Determine the (X, Y) coordinate at the center of the cell enclosing the given text.  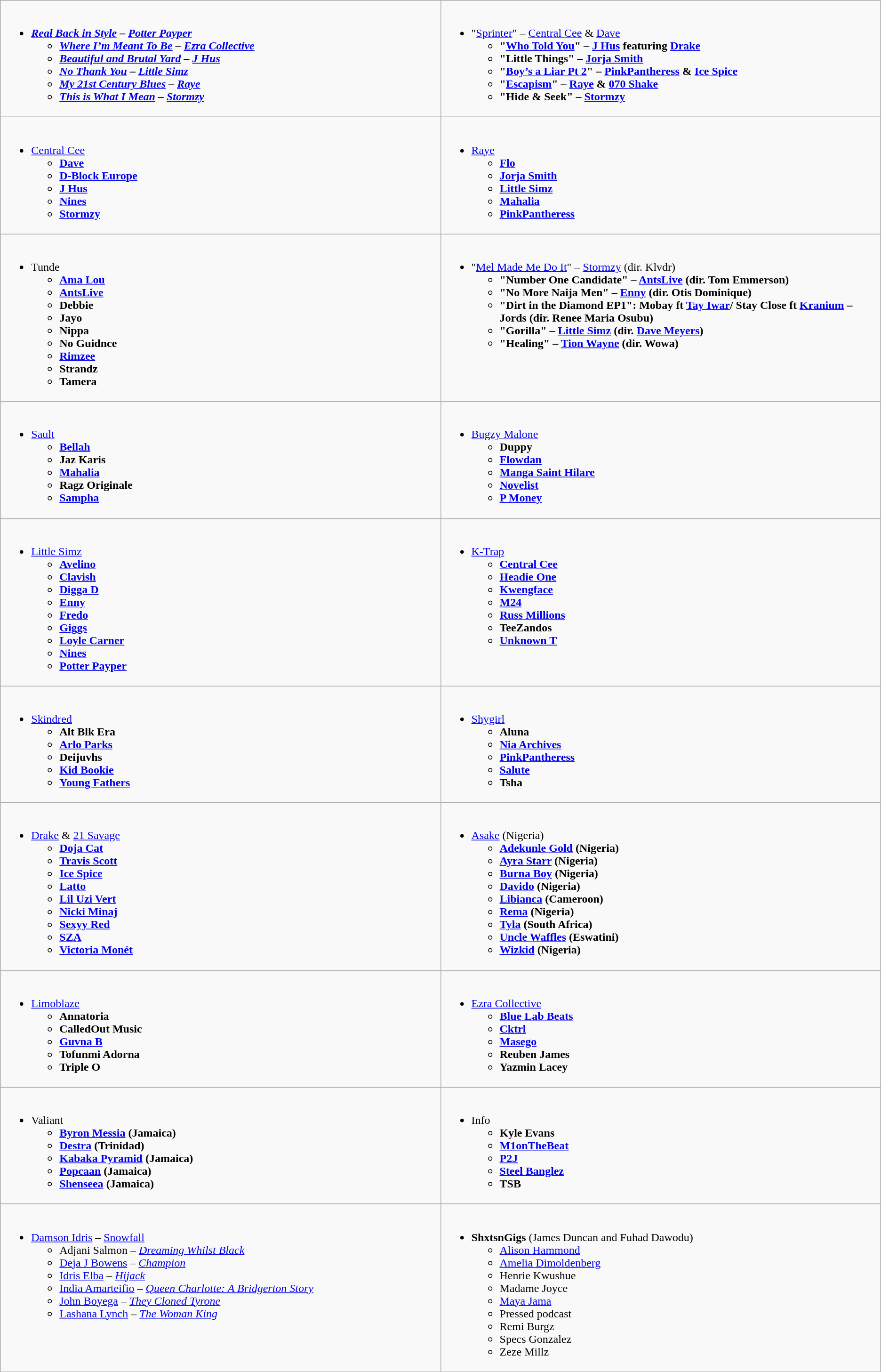
Little SimzAvelinoClavishDigga DEnnyFredoGiggsLoyle CarnerNinesPotter Payper (220, 602)
ShygirlAlunaNia ArchivesPinkPantheressSaluteTsha (661, 744)
Ezra CollectiveBlue Lab BeatsCktrlMasegoReuben JamesYazmin Lacey (661, 1029)
LimoblazeAnnatoriaCalledOut MusicGuvna BTofunmi AdornaTriple O (220, 1029)
InfoKyle EvansM1onTheBeatP2JSteel BanglezTSB (661, 1146)
Central CeeDaveD-Block EuropeJ HusNinesStormzy (220, 176)
Drake & 21 SavageDoja CatTravis ScottIce SpiceLattoLil Uzi VertNicki MinajSexyy RedSZAVictoria Monét (220, 887)
TundeAma LouAntsLiveDebbieJayoNippaNo GuidnceRimzeeStrandzTamera (220, 318)
RayeFloJorja SmithLittle SimzMahaliaPinkPantheress (661, 176)
K-TrapCentral CeeHeadie OneKwengfaceM24Russ MillionsTeeZandosUnknown T (661, 602)
SkindredAlt Blk EraArlo ParksDeijuvhsKid BookieYoung Fathers (220, 744)
Bugzy MaloneDuppyFlowdanManga Saint HilareNovelistP Money (661, 460)
ValiantByron Messia (Jamaica)Destra (Trinidad)Kabaka Pyramid (Jamaica)Popcaan (Jamaica)Shenseea (Jamaica) (220, 1146)
SaultBellahJaz KarisMahaliaRagz OriginaleSampha (220, 460)
